Pinpoint the cell where the given text exists, returning its (X, Y) midpoint coordinate. 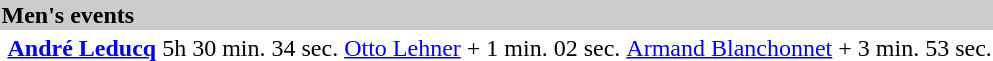
Men's events (496, 15)
